Extract the (X, Y) coordinate from the center of the cell holding the provided text.  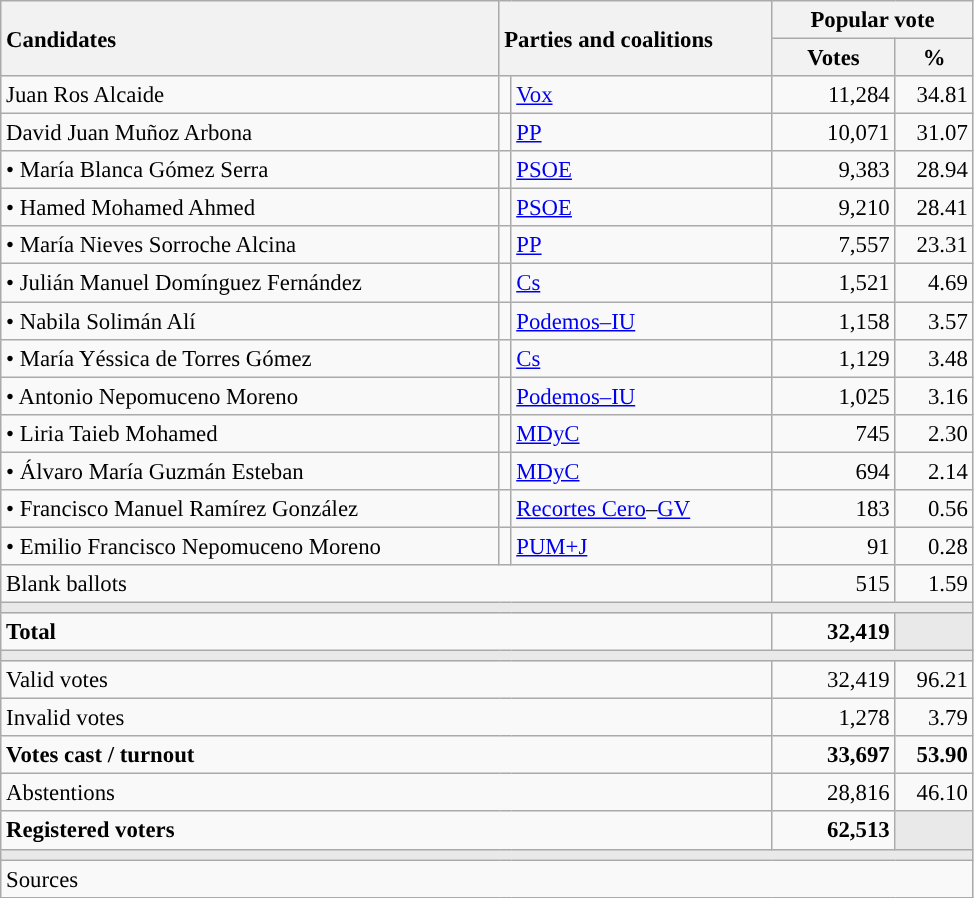
34.81 (934, 95)
% (934, 58)
Recortes Cero–GV (642, 509)
• Liria Taieb Mohamed (250, 433)
0.56 (934, 509)
183 (834, 509)
Vox (642, 95)
1,278 (834, 718)
694 (834, 471)
53.90 (934, 755)
Parties and coalitions (636, 38)
46.10 (934, 793)
• Francisco Manuel Ramírez González (250, 509)
• Nabila Solimán Alí (250, 321)
1,158 (834, 321)
• Emilio Francisco Nepomuceno Moreno (250, 546)
62,513 (834, 831)
10,071 (834, 133)
Juan Ros Alcaide (250, 95)
2.30 (934, 433)
3.48 (934, 358)
Registered voters (386, 831)
28,816 (834, 793)
1.59 (934, 584)
3.16 (934, 396)
Sources (487, 879)
31.07 (934, 133)
• María Yéssica de Torres Gómez (250, 358)
515 (834, 584)
28.41 (934, 208)
Abstentions (386, 793)
Blank ballots (386, 584)
Votes cast / turnout (386, 755)
Total (386, 632)
1,025 (834, 396)
23.31 (934, 245)
1,521 (834, 283)
Invalid votes (386, 718)
28.94 (934, 170)
91 (834, 546)
3.57 (934, 321)
David Juan Muñoz Arbona (250, 133)
• Julián Manuel Domínguez Fernández (250, 283)
• Antonio Nepomuceno Moreno (250, 396)
9,383 (834, 170)
PUM+J (642, 546)
• Álvaro María Guzmán Esteban (250, 471)
96.21 (934, 680)
• Hamed Mohamed Ahmed (250, 208)
9,210 (834, 208)
1,129 (834, 358)
4.69 (934, 283)
3.79 (934, 718)
Votes (834, 58)
• María Blanca Gómez Serra (250, 170)
2.14 (934, 471)
Candidates (250, 38)
11,284 (834, 95)
0.28 (934, 546)
Valid votes (386, 680)
745 (834, 433)
33,697 (834, 755)
Popular vote (872, 20)
7,557 (834, 245)
• María Nieves Sorroche Alcina (250, 245)
